Find where the given text appears and provide that cell's center as (X, Y) coordinate. 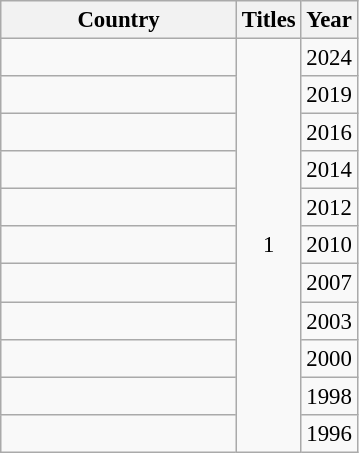
2014 (329, 170)
2000 (329, 358)
1996 (329, 433)
2007 (329, 283)
2012 (329, 208)
Titles (268, 20)
2010 (329, 245)
1 (268, 246)
1998 (329, 396)
Year (329, 20)
2024 (329, 58)
2003 (329, 321)
2016 (329, 133)
2019 (329, 95)
Country (119, 20)
